Return the (X, Y) coordinate for the center point of the cell that contains the specified text.  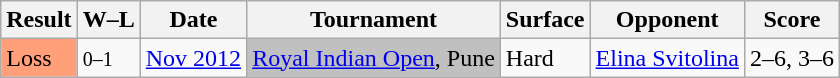
2–6, 3–6 (792, 58)
Surface (545, 20)
Nov 2012 (193, 58)
Royal Indian Open, Pune (374, 58)
0–1 (108, 58)
Tournament (374, 20)
Loss (39, 58)
Result (39, 20)
W–L (108, 20)
Elina Svitolina (667, 58)
Opponent (667, 20)
Hard (545, 58)
Score (792, 20)
Date (193, 20)
